Provide the (x, y) coordinate of the cell's center where the given text is located.  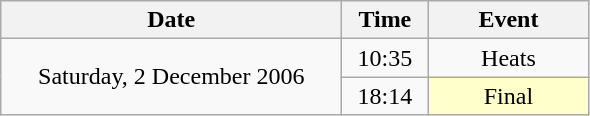
10:35 (385, 58)
Final (508, 96)
Event (508, 20)
Time (385, 20)
Saturday, 2 December 2006 (172, 77)
Heats (508, 58)
Date (172, 20)
18:14 (385, 96)
